For the text-containing cell, return its midpoint in (X, Y) coordinate format. 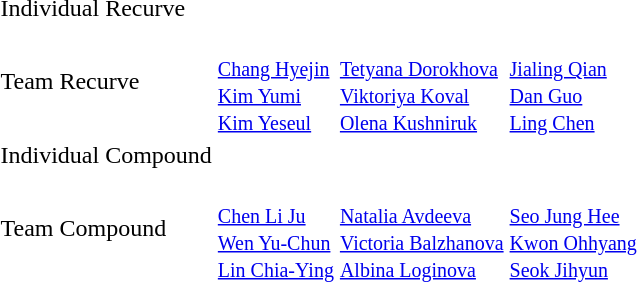
Chang Hyejin Kim YumiKim Yeseul (276, 82)
Tetyana Dorokhova Viktoriya KovalOlena Kushniruk (422, 82)
